Return (x, y) of the center of cell containing provided text 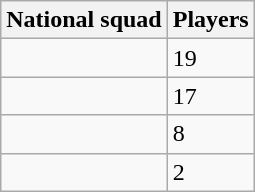
Players (210, 20)
2 (210, 172)
19 (210, 58)
17 (210, 96)
National squad (84, 20)
8 (210, 134)
